For the text-containing cell, return its midpoint in [x, y] coordinate format. 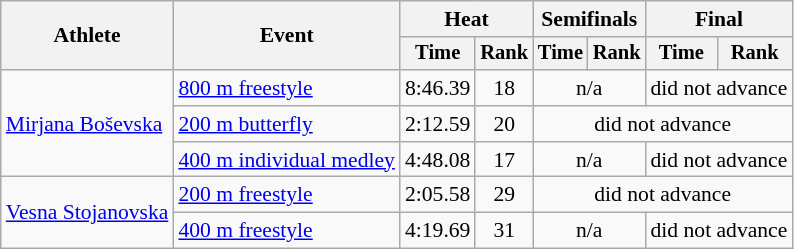
200 m freestyle [286, 195]
400 m freestyle [286, 231]
Semifinals [589, 19]
18 [504, 88]
400 m individual medley [286, 160]
4:48.08 [438, 160]
31 [504, 231]
Athlete [88, 36]
29 [504, 195]
Vesna Stojanovska [88, 212]
4:19.69 [438, 231]
200 m butterfly [286, 124]
Heat [466, 19]
17 [504, 160]
Final [720, 19]
800 m freestyle [286, 88]
8:46.39 [438, 88]
Mirjana Boševska [88, 124]
20 [504, 124]
2:05.58 [438, 195]
Event [286, 36]
2:12.59 [438, 124]
